Detect which cell encompasses the target text, then output its (x, y) center coordinate. 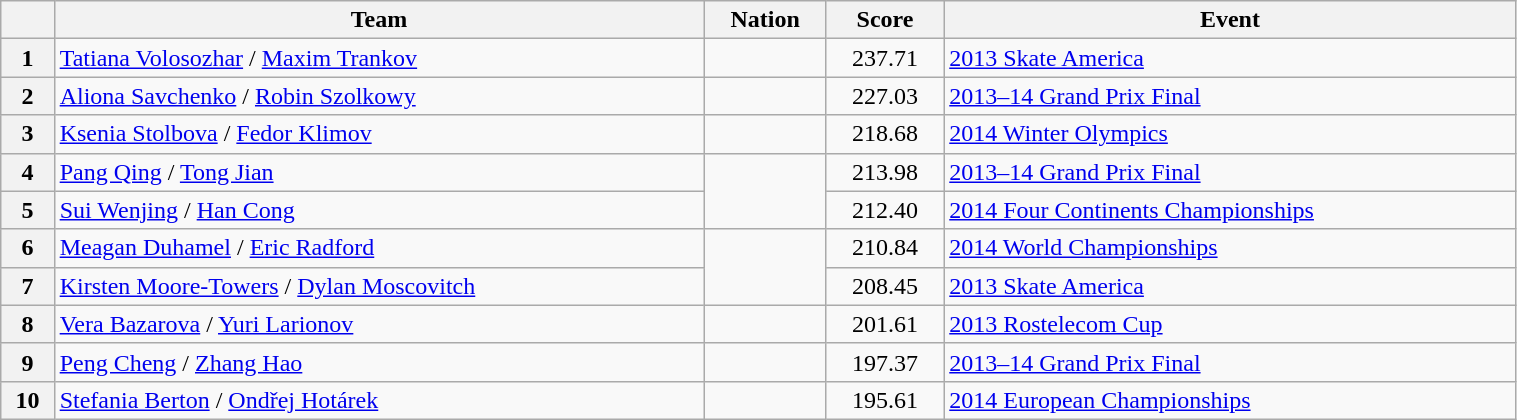
Event (1230, 20)
7 (28, 286)
2014 Winter Olympics (1230, 134)
8 (28, 324)
5 (28, 210)
Nation (765, 20)
4 (28, 172)
Sui Wenjing / Han Cong (379, 210)
227.03 (884, 96)
237.71 (884, 58)
Stefania Berton / Ondřej Hotárek (379, 400)
Team (379, 20)
Kirsten Moore-Towers / Dylan Moscovitch (379, 286)
6 (28, 248)
2 (28, 96)
212.40 (884, 210)
2014 World Championships (1230, 248)
210.84 (884, 248)
2014 European Championships (1230, 400)
218.68 (884, 134)
Tatiana Volosozhar / Maxim Trankov (379, 58)
208.45 (884, 286)
1 (28, 58)
3 (28, 134)
201.61 (884, 324)
Vera Bazarova / Yuri Larionov (379, 324)
Score (884, 20)
9 (28, 362)
2014 Four Continents Championships (1230, 210)
Aliona Savchenko / Robin Szolkowy (379, 96)
195.61 (884, 400)
213.98 (884, 172)
10 (28, 400)
Ksenia Stolbova / Fedor Klimov (379, 134)
Pang Qing / Tong Jian (379, 172)
Meagan Duhamel / Eric Radford (379, 248)
197.37 (884, 362)
2013 Rostelecom Cup (1230, 324)
Peng Cheng / Zhang Hao (379, 362)
